Search for the cell housing the specified text and yield its [X, Y] center coordinate. 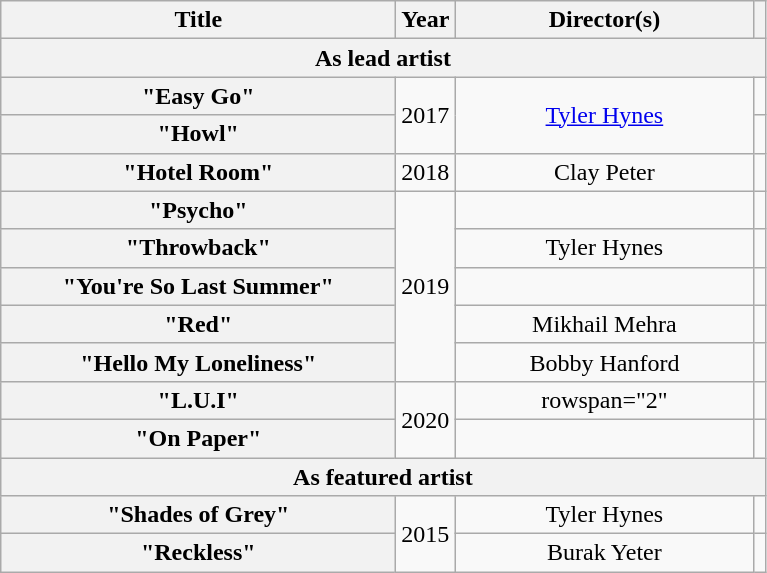
Mikhail Mehra [604, 324]
"Throwback" [198, 248]
"Reckless" [198, 553]
2019 [426, 286]
"Red" [198, 324]
"Psycho" [198, 210]
As lead artist [383, 58]
"You're So Last Summer" [198, 286]
Burak Yeter [604, 553]
Director(s) [604, 20]
"Easy Go" [198, 96]
2015 [426, 534]
Year [426, 20]
2018 [426, 172]
"L.U.I" [198, 400]
2017 [426, 115]
Title [198, 20]
Clay Peter [604, 172]
"Howl" [198, 134]
"Shades of Grey" [198, 515]
"Hello My Loneliness" [198, 362]
"Hotel Room" [198, 172]
2020 [426, 419]
"On Paper" [198, 438]
As featured artist [383, 477]
rowspan="2" [604, 400]
Bobby Hanford [604, 362]
